For the text-containing cell, return its midpoint in (x, y) coordinate format. 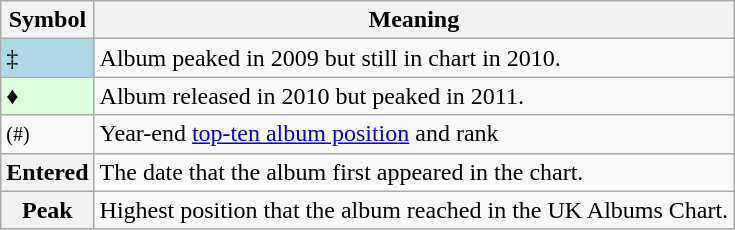
Symbol (48, 20)
Entered (48, 172)
‡ (48, 58)
Highest position that the album reached in the UK Albums Chart. (414, 210)
Album released in 2010 but peaked in 2011. (414, 96)
Year-end top-ten album position and rank (414, 134)
♦ (48, 96)
Album peaked in 2009 but still in chart in 2010. (414, 58)
Meaning (414, 20)
The date that the album first appeared in the chart. (414, 172)
Peak (48, 210)
(#) (48, 134)
